For the text-containing cell, return its midpoint in [X, Y] coordinate format. 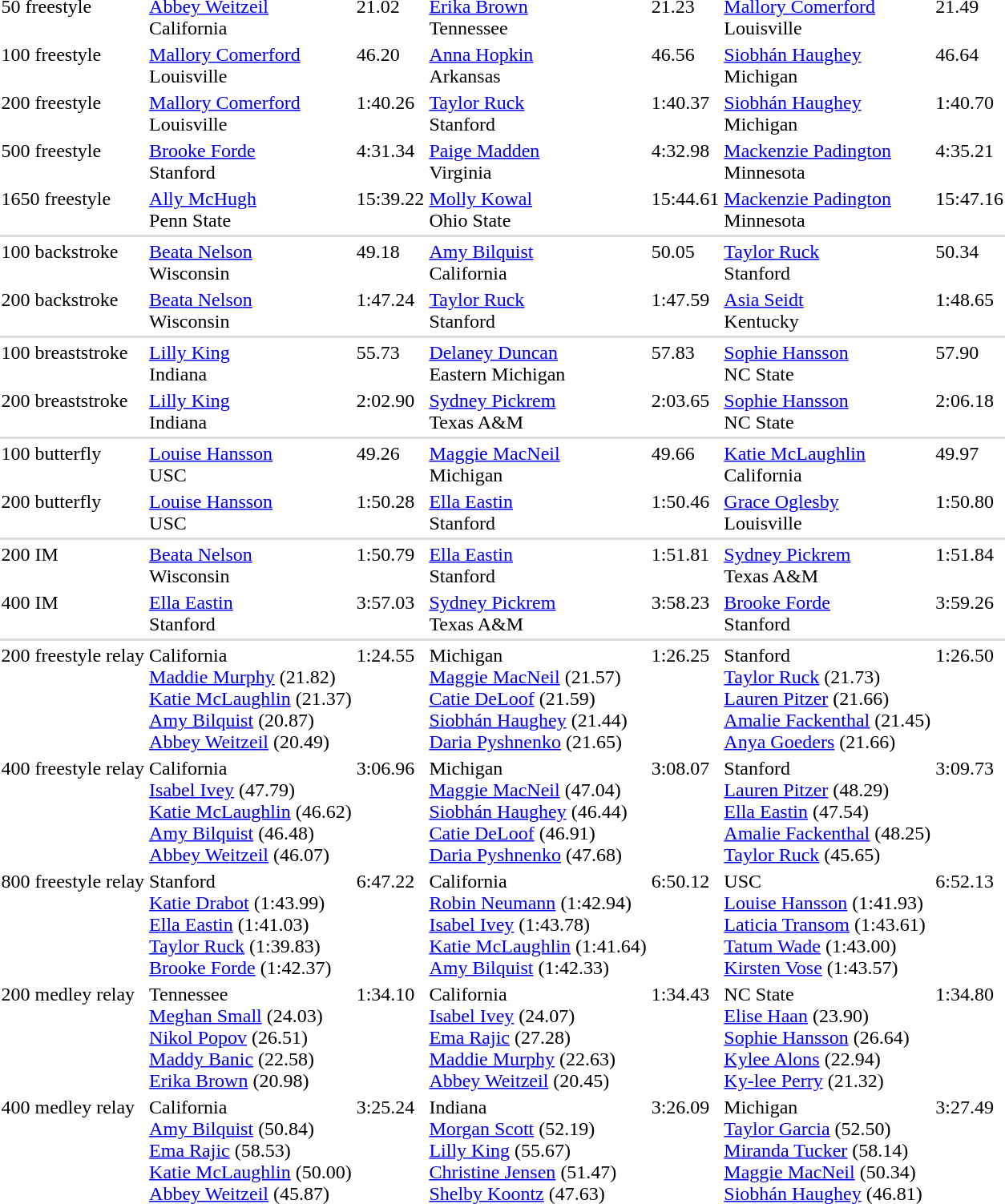
1:34.80 [970, 1037]
200 backstroke [73, 311]
200 IM [73, 566]
46.56 [685, 66]
Delaney DuncanEastern Michigan [538, 364]
1:50.80 [970, 513]
200 butterfly [73, 513]
1:50.79 [390, 566]
2:03.65 [685, 412]
TennesseeMeghan Small (24.03)Nikol Popov (26.51)Maddy Banic (22.58)Erika Brown (20.98) [251, 1037]
49.97 [970, 465]
100 freestyle [73, 66]
55.73 [390, 364]
StanfordLauren Pitzer (48.29)Ella Eastin (47.54)Amalie Fackenthal (48.25)Taylor Ruck (45.65) [827, 811]
1:34.10 [390, 1037]
1:51.84 [970, 566]
50.05 [685, 263]
Asia Seidt Kentucky [827, 311]
200 freestyle relay [73, 699]
200 breaststroke [73, 412]
15:47.16 [970, 210]
1:48.65 [970, 311]
1:40.37 [685, 114]
Sydney PickremTexas A&M [538, 412]
1:47.59 [685, 311]
500 freestyle [73, 162]
4:32.98 [685, 162]
CaliforniaIsabel Ivey (24.07)Ema Rajic (27.28)Maddie Murphy (22.63)Abbey Weitzeil (20.45) [538, 1037]
800 freestyle relay [73, 924]
3:06.96 [390, 811]
3:58.23 [685, 614]
StanfordKatie Drabot (1:43.99)Ella Eastin (1:41.03)Taylor Ruck (1:39.83)Brooke Forde (1:42.37) [251, 924]
Paige Madden Virginia [538, 162]
3:57.03 [390, 614]
6:47.22 [390, 924]
1:40.26 [390, 114]
1650 freestyle [73, 210]
4:31.34 [390, 162]
Anna Hopkin Arkansas [538, 66]
Amy Bilquist California [538, 263]
Molly Kowal Ohio State [538, 210]
46.64 [970, 66]
15:39.22 [390, 210]
CaliforniaMaddie Murphy (21.82)Katie McLaughlin (21.37)Amy Bilquist (20.87)Abbey Weitzeil (20.49) [251, 699]
6:50.12 [685, 924]
CaliforniaRobin Neumann (1:42.94)Isabel Ivey (1:43.78)Katie McLaughlin (1:41.64)Amy Bilquist (1:42.33) [538, 924]
49.18 [390, 263]
1:47.24 [390, 311]
Ally McHugh Penn State [251, 210]
Katie McLaughlin California [827, 465]
100 breaststroke [73, 364]
MichiganMaggie MacNeil (47.04)Siobhán Haughey (46.44)Catie DeLoof (46.91)Daria Pyshnenko (47.68) [538, 811]
MichiganMaggie MacNeil (21.57)Catie DeLoof (21.59)Siobhán Haughey (21.44)Daria Pyshnenko (21.65) [538, 699]
57.83 [685, 364]
1:26.25 [685, 699]
1:26.50 [970, 699]
200 medley relay [73, 1037]
400 freestyle relay [73, 811]
USCLouise Hansson (1:41.93)Laticia Transom (1:43.61)Tatum Wade (1:43.00)Kirsten Vose (1:43.57) [827, 924]
2:02.90 [390, 412]
6:52.13 [970, 924]
100 butterfly [73, 465]
15:44.61 [685, 210]
50.34 [970, 263]
CaliforniaIsabel Ivey (47.79)Katie McLaughlin (46.62)Amy Bilquist (46.48)Abbey Weitzeil (46.07) [251, 811]
1:50.28 [390, 513]
49.66 [685, 465]
49.26 [390, 465]
1:34.43 [685, 1037]
4:35.21 [970, 162]
100 backstroke [73, 263]
200 freestyle [73, 114]
Grace Oglesby Louisville [827, 513]
1:51.81 [685, 566]
1:24.55 [390, 699]
3:09.73 [970, 811]
1:50.46 [685, 513]
1:40.70 [970, 114]
2:06.18 [970, 412]
46.20 [390, 66]
NC StateElise Haan (23.90)Sophie Hansson (26.64)Kylee Alons (22.94)Ky-lee Perry (21.32) [827, 1037]
3:59.26 [970, 614]
3:08.07 [685, 811]
400 IM [73, 614]
StanfordTaylor Ruck (21.73)Lauren Pitzer (21.66)Amalie Fackenthal (21.45)Anya Goeders (21.66) [827, 699]
57.90 [970, 364]
Maggie MacNeil Michigan [538, 465]
